Extract the (x, y) coordinate from the center of the cell holding the provided text.  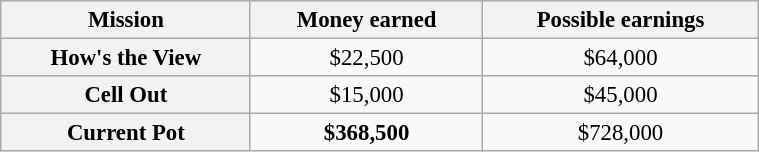
Possible earnings (621, 20)
Mission (126, 20)
$64,000 (621, 57)
Cell Out (126, 95)
$45,000 (621, 95)
$728,000 (621, 133)
$368,500 (366, 133)
How's the View (126, 57)
Money earned (366, 20)
Current Pot (126, 133)
$15,000 (366, 95)
$22,500 (366, 57)
